Return the (X, Y) coordinate for the center point of the cell that contains the specified text.  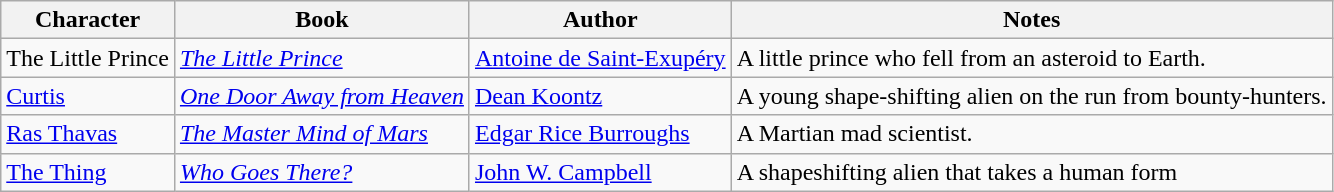
A Martian mad scientist. (1032, 134)
Antoine de Saint-Exupéry (600, 58)
Dean Koontz (600, 96)
The Thing (88, 172)
Author (600, 20)
Curtis (88, 96)
The Master Mind of Mars (322, 134)
Edgar Rice Burroughs (600, 134)
Character (88, 20)
Book (322, 20)
A shapeshifting alien that takes a human form (1032, 172)
One Door Away from Heaven (322, 96)
John W. Campbell (600, 172)
Notes (1032, 20)
A young shape-shifting alien on the run from bounty-hunters. (1032, 96)
Ras Thavas (88, 134)
Who Goes There? (322, 172)
A little prince who fell from an asteroid to Earth. (1032, 58)
